Search for the cell housing the specified text and yield its [X, Y] center coordinate. 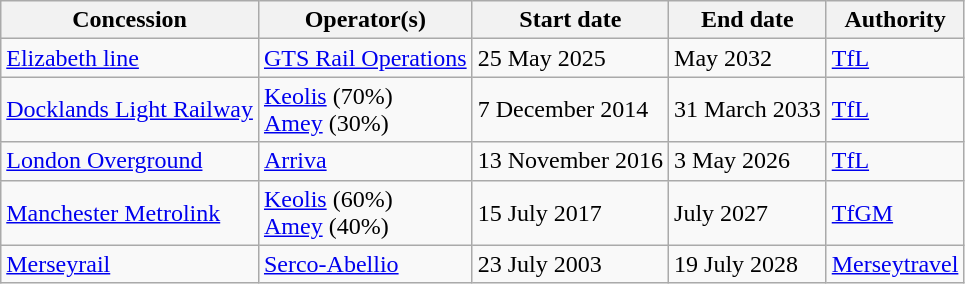
TfGM [895, 212]
May 2032 [748, 58]
End date [748, 20]
15 July 2017 [570, 212]
Serco-Abellio [365, 264]
13 November 2016 [570, 161]
Authority [895, 20]
Merseytravel [895, 264]
23 July 2003 [570, 264]
GTS Rail Operations [365, 58]
7 December 2014 [570, 110]
3 May 2026 [748, 161]
Arriva [365, 161]
19 July 2028 [748, 264]
31 March 2033 [748, 110]
25 May 2025 [570, 58]
Elizabeth line [130, 58]
Merseyrail [130, 264]
Keolis (60%)Amey (40%) [365, 212]
Docklands Light Railway [130, 110]
Manchester Metrolink [130, 212]
July 2027 [748, 212]
London Overground [130, 161]
Operator(s) [365, 20]
Concession [130, 20]
Keolis (70%)Amey (30%) [365, 110]
Start date [570, 20]
